For the text-containing cell, return its midpoint in (X, Y) coordinate format. 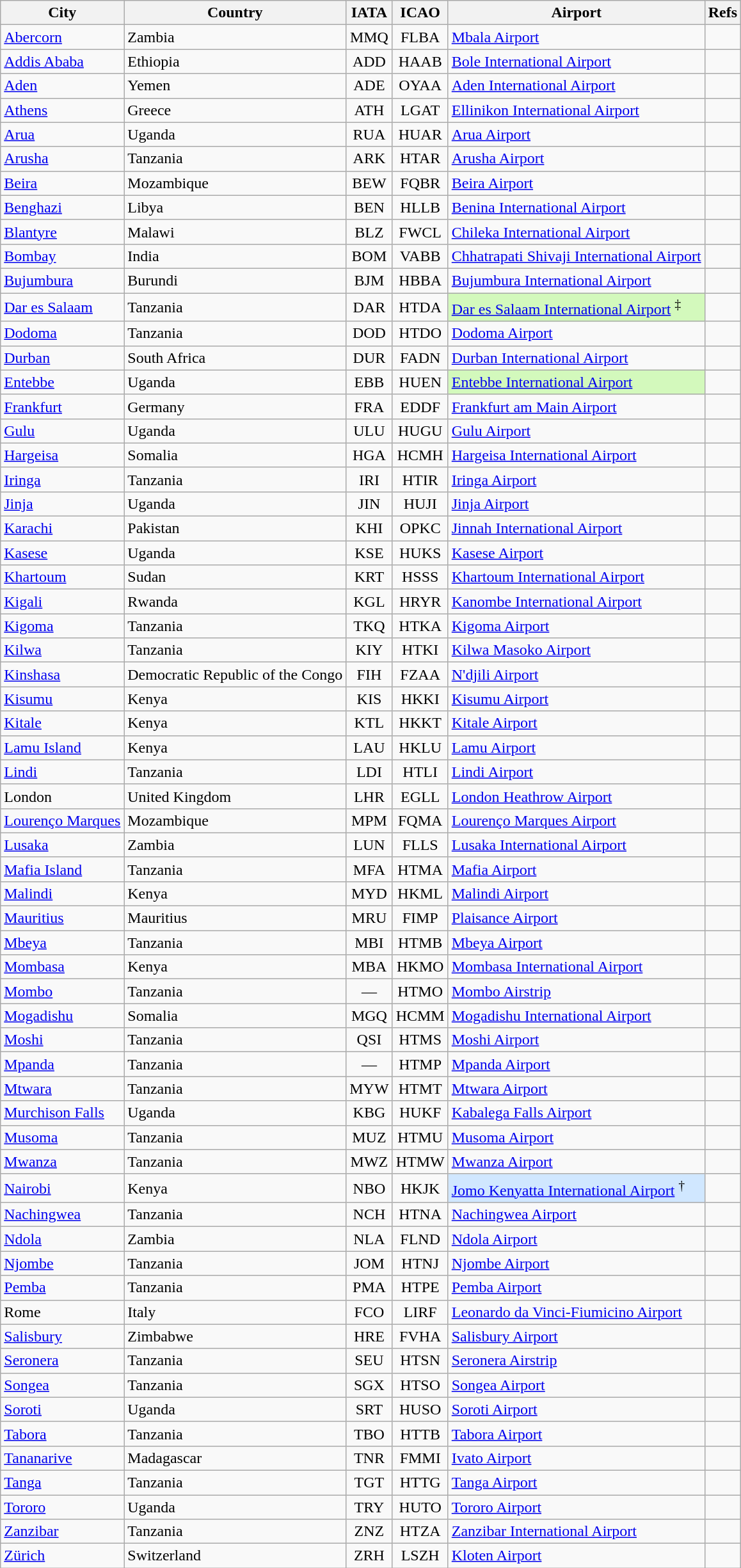
India (235, 256)
Bujumbura (63, 280)
South Africa (235, 358)
Jinja Airport (576, 504)
Airport (576, 13)
Greece (235, 110)
Jinja (63, 504)
Country (235, 13)
Arusha Airport (576, 159)
Njombe (63, 1263)
LUN (369, 845)
Refs (722, 13)
FIMP (420, 918)
Plaisance Airport (576, 918)
Kitale (63, 723)
HTMO (420, 991)
Mbeya Airport (576, 943)
Musoma Airport (576, 1137)
VABB (420, 256)
HTMP (420, 1064)
SGX (369, 1385)
Mombasa International Airport (576, 967)
HTDA (420, 307)
City (63, 13)
HTMS (420, 1040)
Mtwara (63, 1089)
BLZ (369, 232)
HTMA (420, 869)
Beira (63, 183)
MFA (369, 869)
NLA (369, 1239)
Kisumu (63, 699)
Frankfurt (63, 406)
MWZ (369, 1162)
Entebbe (63, 382)
Libya (235, 207)
HKKI (420, 699)
KHI (369, 529)
Benghazi (63, 207)
HKMO (420, 967)
Sudan (235, 577)
Jinnah International Airport (576, 529)
Kasese (63, 553)
Mombo (63, 991)
JOM (369, 1263)
Soroti Airport (576, 1409)
Pakistan (235, 529)
HTTB (420, 1434)
Abercorn (63, 37)
Kigoma Airport (576, 626)
Tororo (63, 1507)
Beira Airport (576, 183)
Durban International Airport (576, 358)
KTL (369, 723)
Moshi (63, 1040)
FZAA (420, 675)
HTPE (420, 1288)
HTTG (420, 1482)
NBO (369, 1188)
HTMW (420, 1162)
FRA (369, 406)
Mogadishu International Airport (576, 1016)
HTKI (420, 650)
Malawi (235, 232)
HUEN (420, 382)
Tanga Airport (576, 1482)
HCMH (420, 455)
Mogadishu (63, 1016)
Mbeya (63, 943)
IATA (369, 13)
Lindi Airport (576, 772)
MYD (369, 893)
Kilwa (63, 650)
Chileka International Airport (576, 232)
FVHA (420, 1336)
IRI (369, 479)
Dar es Salaam (63, 307)
DAR (369, 307)
Seronera (63, 1361)
Kitale Airport (576, 723)
Pemba (63, 1288)
Lusaka International Airport (576, 845)
Pemba Airport (576, 1288)
Kloten Airport (576, 1556)
HTDO (420, 333)
Ivato Airport (576, 1458)
MGQ (369, 1016)
London Heathrow Airport (576, 796)
MRU (369, 918)
Njombe Airport (576, 1263)
MMQ (369, 37)
Mpanda Airport (576, 1064)
Dar es Salaam International Airport ‡ (576, 307)
KIS (369, 699)
LSZH (420, 1556)
ADE (369, 86)
FLND (420, 1239)
Kabalega Falls Airport (576, 1113)
Tabora (63, 1434)
FLBA (420, 37)
Mombo Airstrip (576, 991)
ZRH (369, 1556)
Iringa Airport (576, 479)
ZNZ (369, 1532)
KSE (369, 553)
Kilwa Masoko Airport (576, 650)
ICAO (420, 13)
Gulu (63, 431)
Gulu Airport (576, 431)
Kasese Airport (576, 553)
Lamu Airport (576, 748)
Italy (235, 1312)
Jomo Kenyatta International Airport † (576, 1188)
MBA (369, 967)
Hargeisa (63, 455)
Aden International Airport (576, 86)
LDI (369, 772)
Musoma (63, 1137)
Salisbury Airport (576, 1336)
HUKF (420, 1113)
Iringa (63, 479)
Burundi (235, 280)
Dodoma (63, 333)
DUR (369, 358)
Songea Airport (576, 1385)
BOM (369, 256)
TNR (369, 1458)
Malindi Airport (576, 893)
Zürich (63, 1556)
PMA (369, 1288)
DOD (369, 333)
Khartoum International Airport (576, 577)
Kigali (63, 602)
Arua Airport (576, 134)
Tananarive (63, 1458)
Lamu Island (63, 748)
Nairobi (63, 1188)
JIN (369, 504)
FWCL (420, 232)
QSI (369, 1040)
MPM (369, 820)
EDDF (420, 406)
Athens (63, 110)
Ndola Airport (576, 1239)
Ndola (63, 1239)
Bole International Airport (576, 61)
HSSS (420, 577)
HUGU (420, 431)
Lusaka (63, 845)
FCO (369, 1312)
HUJI (420, 504)
LGAT (420, 110)
KGL (369, 602)
Salisbury (63, 1336)
HTMT (420, 1089)
Addis Ababa (63, 61)
OPKC (420, 529)
FMMI (420, 1458)
HTSO (420, 1385)
HLLB (420, 207)
Mbala Airport (576, 37)
HGA (369, 455)
Moshi Airport (576, 1040)
Kigoma (63, 626)
United Kingdom (235, 796)
Mwanza (63, 1162)
Zimbabwe (235, 1336)
Yemen (235, 86)
HTNA (420, 1215)
HTLI (420, 772)
Mpanda (63, 1064)
HCMM (420, 1016)
Soroti (63, 1409)
Ellinikon International Airport (576, 110)
Rwanda (235, 602)
LIRF (420, 1312)
HTKA (420, 626)
Arusha (63, 159)
Frankfurt am Main Airport (576, 406)
Karachi (63, 529)
Mafia Island (63, 869)
HTSN (420, 1361)
HTZA (420, 1532)
Nachingwea Airport (576, 1215)
Leonardo da Vinci-Fiumicino Airport (576, 1312)
Lourenço Marques (63, 820)
Aden (63, 86)
ULU (369, 431)
HBBA (420, 280)
EGLL (420, 796)
Switzerland (235, 1556)
HRE (369, 1336)
Mwanza Airport (576, 1162)
HTAR (420, 159)
Murchison Falls (63, 1113)
Kisumu Airport (576, 699)
HUKS (420, 553)
Songea (63, 1385)
HKML (420, 893)
Khartoum (63, 577)
RUA (369, 134)
TBO (369, 1434)
HUAR (420, 134)
FIH (369, 675)
OYAA (420, 86)
Democratic Republic of the Congo (235, 675)
FQMA (420, 820)
EBB (369, 382)
Tororo Airport (576, 1507)
NCH (369, 1215)
Mafia Airport (576, 869)
Germany (235, 406)
MBI (369, 943)
HRYR (420, 602)
TRY (369, 1507)
Dodoma Airport (576, 333)
Bujumbura International Airport (576, 280)
Rome (63, 1312)
BEW (369, 183)
KIY (369, 650)
HKKT (420, 723)
LAU (369, 748)
FQBR (420, 183)
Zanzibar International Airport (576, 1532)
ARK (369, 159)
HKJK (420, 1188)
HAAB (420, 61)
FADN (420, 358)
Arua (63, 134)
Benina International Airport (576, 207)
HTNJ (420, 1263)
HTMB (420, 943)
Lindi (63, 772)
BJM (369, 280)
Madagascar (235, 1458)
Hargeisa International Airport (576, 455)
Malindi (63, 893)
HUSO (420, 1409)
Chhatrapati Shivaji International Airport (576, 256)
N'djili Airport (576, 675)
Tanga (63, 1482)
FLLS (420, 845)
London (63, 796)
HKLU (420, 748)
MYW (369, 1089)
TKQ (369, 626)
KBG (369, 1113)
Mombasa (63, 967)
Nachingwea (63, 1215)
MUZ (369, 1137)
Kinshasa (63, 675)
Tabora Airport (576, 1434)
ATH (369, 110)
KRT (369, 577)
HTIR (420, 479)
Zanzibar (63, 1532)
HTMU (420, 1137)
Seronera Airstrip (576, 1361)
TGT (369, 1482)
Ethiopia (235, 61)
SRT (369, 1409)
BEN (369, 207)
Entebbe International Airport (576, 382)
LHR (369, 796)
SEU (369, 1361)
ADD (369, 61)
Mtwara Airport (576, 1089)
Lourenço Marques Airport (576, 820)
Blantyre (63, 232)
Bombay (63, 256)
Kanombe International Airport (576, 602)
Durban (63, 358)
HUTO (420, 1507)
